Output the [X, Y] coordinate of the center of the cell containing the given text.  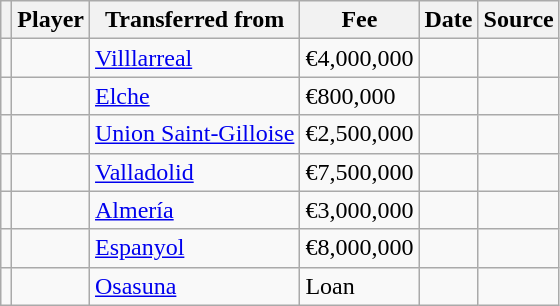
€800,000 [360, 96]
Source [518, 20]
€2,500,000 [360, 134]
Union Saint-Gilloise [195, 134]
Villlarreal [195, 58]
Loan [360, 286]
Date [448, 20]
Osasuna [195, 286]
€8,000,000 [360, 248]
Elche [195, 96]
Transferred from [195, 20]
Player [51, 20]
€7,500,000 [360, 172]
€3,000,000 [360, 210]
Espanyol [195, 248]
Valladolid [195, 172]
Almería [195, 210]
€4,000,000 [360, 58]
Fee [360, 20]
